From the cell containing the given text, extract its center point as (X, Y) coordinate. 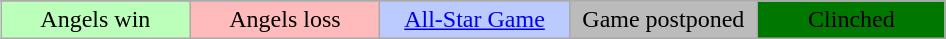
Angels win (96, 20)
Clinched (851, 20)
Angels loss (285, 20)
Game postponed (663, 20)
All-Star Game (475, 20)
